Determine the [X, Y] coordinate at the center of the cell enclosing the given text.  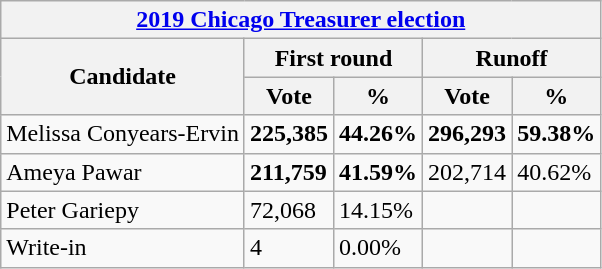
Peter Gariepy [123, 210]
Write-in [123, 248]
225,385 [288, 134]
296,293 [468, 134]
Ameya Pawar [123, 172]
72,068 [288, 210]
59.38% [556, 134]
Melissa Conyears-Ervin [123, 134]
First round [333, 58]
41.59% [378, 172]
44.26% [378, 134]
211,759 [288, 172]
0.00% [378, 248]
Runoff [512, 58]
2019 Chicago Treasurer election [301, 20]
202,714 [468, 172]
Candidate [123, 77]
40.62% [556, 172]
14.15% [378, 210]
4 [288, 248]
